For the text-containing cell, return its midpoint in [X, Y] coordinate format. 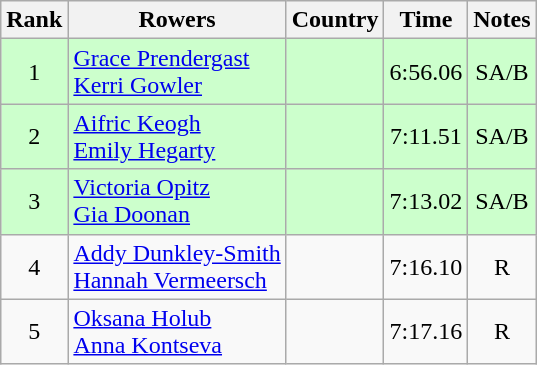
3 [34, 202]
Notes [502, 20]
4 [34, 266]
Aifric KeoghEmily Hegarty [177, 136]
6:56.06 [426, 72]
7:17.16 [426, 332]
7:11.51 [426, 136]
Grace PrendergastKerri Gowler [177, 72]
5 [34, 332]
2 [34, 136]
Victoria OpitzGia Doonan [177, 202]
7:16.10 [426, 266]
Country [335, 20]
Oksana HolubAnna Kontseva [177, 332]
1 [34, 72]
Rank [34, 20]
Rowers [177, 20]
Time [426, 20]
7:13.02 [426, 202]
Addy Dunkley-SmithHannah Vermeersch [177, 266]
